Extract the [x, y] coordinate from the center of the cell holding the provided text.  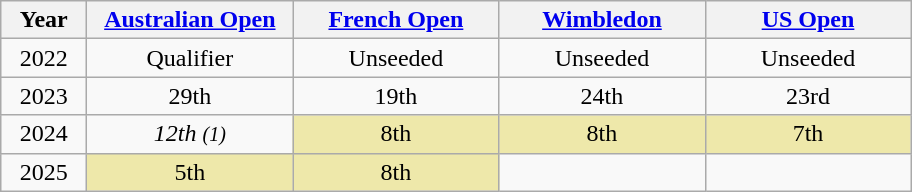
2022 [44, 58]
29th [190, 96]
Qualifier [190, 58]
23rd [808, 96]
19th [396, 96]
24th [602, 96]
2024 [44, 134]
US Open [808, 20]
Year [44, 20]
French Open [396, 20]
12th (1) [190, 134]
7th [808, 134]
Australian Open [190, 20]
2025 [44, 172]
2023 [44, 96]
5th [190, 172]
Wimbledon [602, 20]
